Return the [X, Y] coordinate for the center point of the cell that contains the specified text.  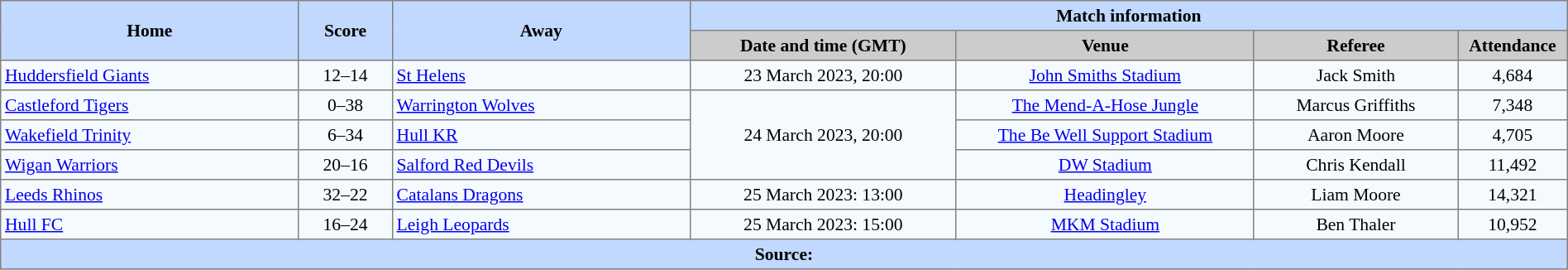
Catalans Dragons [541, 195]
Castleford Tigers [150, 105]
The Mend-A-Hose Jungle [1105, 105]
DW Stadium [1105, 165]
23 March 2023, 20:00 [823, 75]
Match information [1128, 16]
20–16 [346, 165]
Marcus Griffiths [1355, 105]
24 March 2023, 20:00 [823, 135]
Away [541, 31]
The Be Well Support Stadium [1105, 135]
25 March 2023: 13:00 [823, 195]
Headingley [1105, 195]
Wigan Warriors [150, 165]
11,492 [1513, 165]
Source: [784, 254]
Venue [1105, 46]
St Helens [541, 75]
10,952 [1513, 224]
6–34 [346, 135]
Hull FC [150, 224]
Aaron Moore [1355, 135]
Salford Red Devils [541, 165]
Ben Thaler [1355, 224]
32–22 [346, 195]
16–24 [346, 224]
Attendance [1513, 46]
Referee [1355, 46]
Huddersfield Giants [150, 75]
Jack Smith [1355, 75]
Wakefield Trinity [150, 135]
0–38 [346, 105]
Warrington Wolves [541, 105]
14,321 [1513, 195]
4,705 [1513, 135]
Hull KR [541, 135]
John Smiths Stadium [1105, 75]
Liam Moore [1355, 195]
12–14 [346, 75]
25 March 2023: 15:00 [823, 224]
Date and time (GMT) [823, 46]
Leigh Leopards [541, 224]
Chris Kendall [1355, 165]
7,348 [1513, 105]
MKM Stadium [1105, 224]
Home [150, 31]
4,684 [1513, 75]
Score [346, 31]
Leeds Rhinos [150, 195]
